Find where the given text appears and provide that cell's center as (x, y) coordinate. 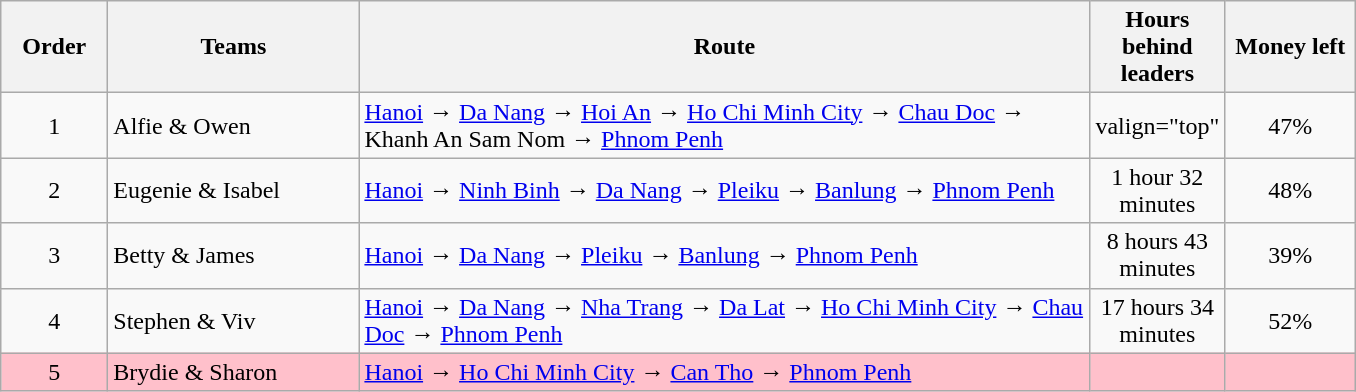
Hours behind leaders (1158, 47)
Alfie & Owen (234, 126)
Hanoi → Da Nang → Nha Trang → Da Lat → Ho Chi Minh City → Chau Doc → Phnom Penh (724, 320)
Hanoi → Da Nang → Pleiku → Banlung → Phnom Penh (724, 256)
Hanoi → Ho Chi Minh City → Can Tho → Phnom Penh (724, 372)
Stephen & Viv (234, 320)
Route (724, 47)
17 hours 34 minutes (1158, 320)
4 (54, 320)
1 hour 32 minutes (1158, 190)
Teams (234, 47)
1 (54, 126)
5 (54, 372)
52% (1290, 320)
39% (1290, 256)
valign="top" (1158, 126)
Eugenie & Isabel (234, 190)
8 hours 43 minutes (1158, 256)
Betty & James (234, 256)
Hanoi → Da Nang → Hoi An → Ho Chi Minh City → Chau Doc → Khanh An Sam Nom → Phnom Penh (724, 126)
Hanoi → Ninh Binh → Da Nang → Pleiku → Banlung → Phnom Penh (724, 190)
2 (54, 190)
Money left (1290, 47)
47% (1290, 126)
Order (54, 47)
Brydie & Sharon (234, 372)
3 (54, 256)
48% (1290, 190)
